Pinpoint the cell where the given text exists, returning its [x, y] midpoint coordinate. 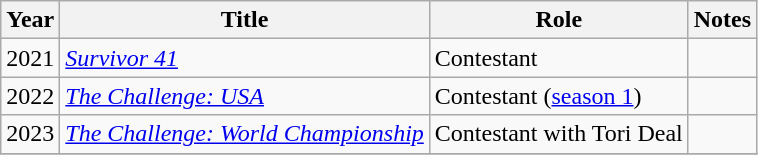
2021 [30, 58]
Survivor 41 [245, 58]
Contestant with Tori Deal [558, 134]
2023 [30, 134]
Year [30, 20]
Role [558, 20]
Title [245, 20]
Contestant (season 1) [558, 96]
The Challenge: World Championship [245, 134]
2022 [30, 96]
Notes [722, 20]
The Challenge: USA [245, 96]
Contestant [558, 58]
